Identify which cell holds the provided text, then report its (x, y) central coordinate. 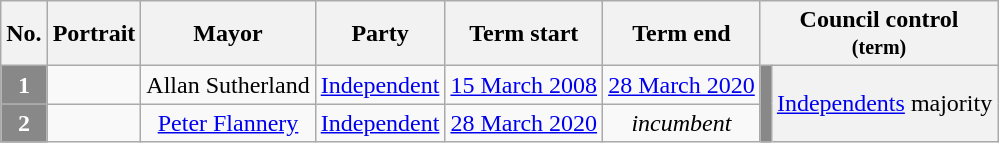
2 (24, 123)
15 March 2008 (524, 85)
Mayor (228, 34)
Term end (682, 34)
Council control (term) (878, 34)
Term start (524, 34)
Independents majority (884, 104)
1 (24, 85)
Allan Sutherland (228, 85)
No. (24, 34)
Portrait (94, 34)
Party (380, 34)
incumbent (682, 123)
Peter Flannery (228, 123)
